Search for the cell housing the specified text and yield its (X, Y) center coordinate. 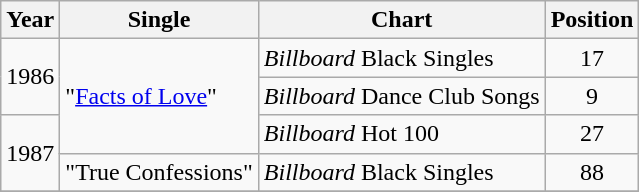
27 (592, 134)
Position (592, 20)
1987 (30, 153)
1986 (30, 77)
Year (30, 20)
Chart (402, 20)
88 (592, 172)
"True Confessions" (159, 172)
17 (592, 58)
"Facts of Love" (159, 96)
Billboard Dance Club Songs (402, 96)
Billboard Hot 100 (402, 134)
9 (592, 96)
Single (159, 20)
